Return (x, y) of the center of cell containing provided text 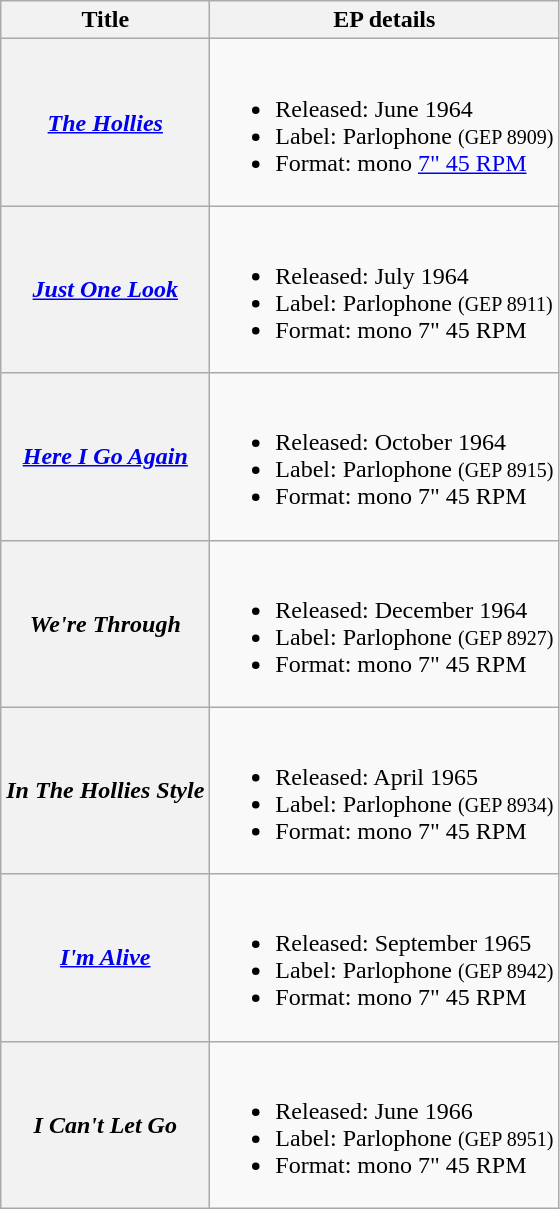
In The Hollies Style (106, 790)
Title (106, 20)
Released: September 1965Label: Parlophone (GEP 8942)Format: mono 7" 45 RPM (384, 958)
The Hollies (106, 122)
Here I Go Again (106, 456)
I Can't Let Go (106, 1124)
Released: June 1966Label: Parlophone (GEP 8951)Format: mono 7" 45 RPM (384, 1124)
Released: June 1964Label: Parlophone (GEP 8909)Format: mono 7" 45 RPM (384, 122)
Released: April 1965Label: Parlophone (GEP 8934)Format: mono 7" 45 RPM (384, 790)
We're Through (106, 624)
Released: July 1964Label: Parlophone (GEP 8911)Format: mono 7" 45 RPM (384, 290)
Just One Look (106, 290)
I'm Alive (106, 958)
Released: December 1964Label: Parlophone (GEP 8927)Format: mono 7" 45 RPM (384, 624)
Released: October 1964Label: Parlophone (GEP 8915)Format: mono 7" 45 RPM (384, 456)
EP details (384, 20)
